From the cell containing the given text, extract its center point as (x, y) coordinate. 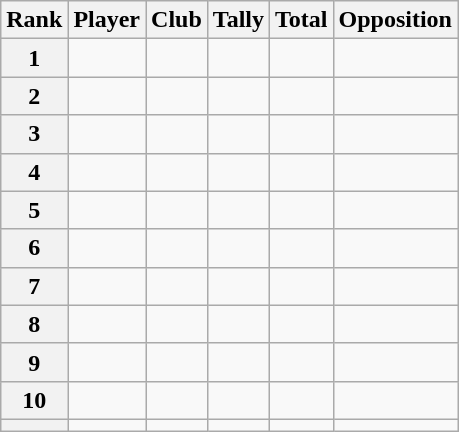
5 (34, 210)
8 (34, 324)
Total (302, 20)
9 (34, 362)
Club (177, 20)
3 (34, 134)
Opposition (395, 20)
6 (34, 248)
Rank (34, 20)
Player (107, 20)
Tally (238, 20)
2 (34, 96)
1 (34, 58)
10 (34, 400)
4 (34, 172)
7 (34, 286)
